Identify which cell holds the provided text, then report its (X, Y) central coordinate. 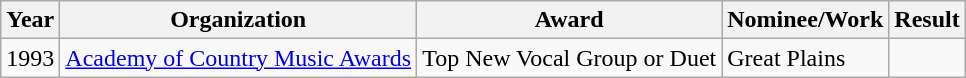
Top New Vocal Group or Duet (570, 58)
Result (927, 20)
Year (30, 20)
Academy of Country Music Awards (238, 58)
Great Plains (806, 58)
1993 (30, 58)
Nominee/Work (806, 20)
Organization (238, 20)
Award (570, 20)
